Pinpoint the cell where the given text exists, returning its [x, y] midpoint coordinate. 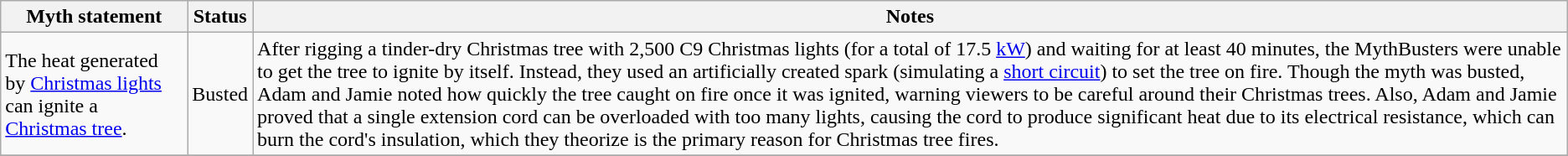
Busted [220, 94]
Myth statement [94, 17]
Status [220, 17]
The heat generated by Christmas lights can ignite a Christmas tree. [94, 94]
Notes [910, 17]
